Identify which cell holds the provided text, then report its [X, Y] central coordinate. 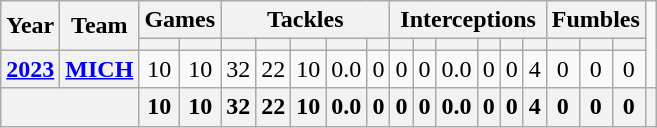
Interceptions [468, 20]
Team [100, 26]
MICH [100, 69]
Year [30, 26]
Fumbles [596, 20]
2023 [30, 69]
Games [180, 20]
Tackles [306, 20]
